Provide the (x, y) coordinate of the cell's center where the given text is located.  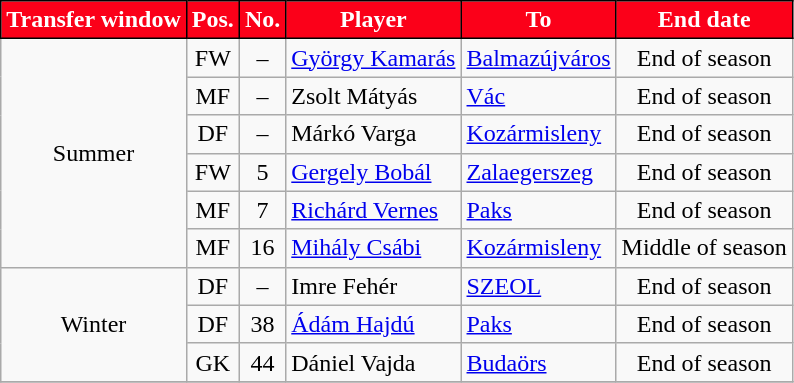
16 (262, 248)
Richárd Vernes (374, 210)
Transfer window (94, 20)
Gergely Bobál (374, 172)
Ádám Hajdú (374, 324)
Middle of season (704, 248)
7 (262, 210)
Summer (94, 153)
38 (262, 324)
GK (212, 362)
Imre Fehér (374, 286)
To (538, 20)
Winter (94, 324)
Pos. (212, 20)
Balmazújváros (538, 58)
Dániel Vajda (374, 362)
Vác (538, 96)
Márkó Varga (374, 134)
End date (704, 20)
No. (262, 20)
György Kamarás (374, 58)
Mihály Csábi (374, 248)
5 (262, 172)
Budaörs (538, 362)
44 (262, 362)
Zsolt Mátyás (374, 96)
Zalaegerszeg (538, 172)
Player (374, 20)
SZEOL (538, 286)
